From the cell containing the given text, extract its center point as [X, Y] coordinate. 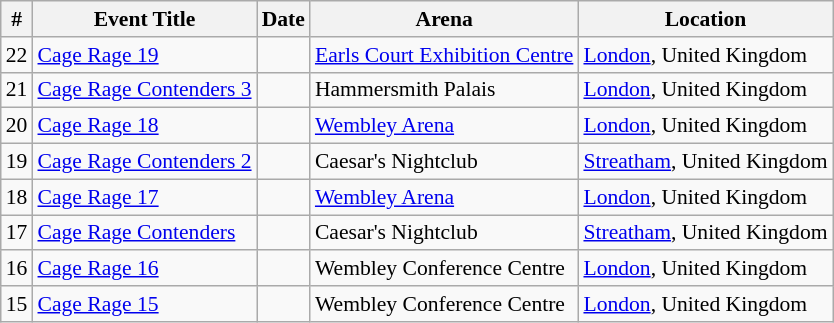
17 [17, 233]
15 [17, 304]
21 [17, 90]
20 [17, 126]
Cage Rage 17 [144, 197]
16 [17, 269]
Cage Rage 18 [144, 126]
Cage Rage 15 [144, 304]
Earls Court Exhibition Centre [444, 55]
Location [705, 19]
Cage Rage 19 [144, 55]
Cage Rage Contenders [144, 233]
Hammersmith Palais [444, 90]
Date [284, 19]
22 [17, 55]
Event Title [144, 19]
Cage Rage 16 [144, 269]
# [17, 19]
19 [17, 162]
18 [17, 197]
Arena [444, 19]
Cage Rage Contenders 3 [144, 90]
Cage Rage Contenders 2 [144, 162]
